Return [X, Y] of the center of cell containing provided text 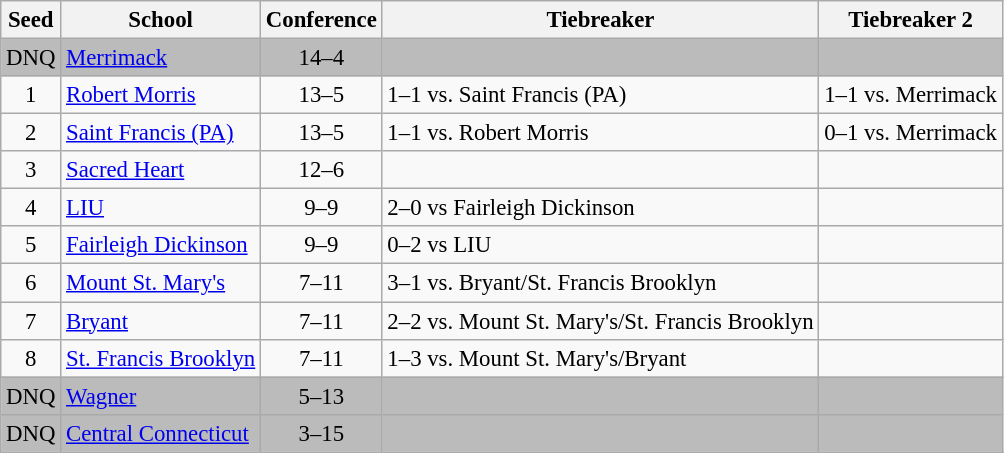
2–0 vs Fairleigh Dickinson [600, 208]
12–6 [322, 170]
St. Francis Brooklyn [161, 358]
Mount St. Mary's [161, 283]
Tiebreaker [600, 20]
Wagner [161, 396]
Seed [31, 20]
2 [31, 133]
5 [31, 245]
3–1 vs. Bryant/St. Francis Brooklyn [600, 283]
0–2 vs LIU [600, 245]
School [161, 20]
Merrimack [161, 58]
Conference [322, 20]
1–3 vs. Mount St. Mary's/Bryant [600, 358]
Robert Morris [161, 95]
1 [31, 95]
Central Connecticut [161, 433]
Fairleigh Dickinson [161, 245]
6 [31, 283]
Saint Francis (PA) [161, 133]
LIU [161, 208]
3 [31, 170]
3–15 [322, 433]
7 [31, 321]
0–1 vs. Merrimack [910, 133]
14–4 [322, 58]
1–1 vs. Saint Francis (PA) [600, 95]
4 [31, 208]
8 [31, 358]
2–2 vs. Mount St. Mary's/St. Francis Brooklyn [600, 321]
1–1 vs. Merrimack [910, 95]
Tiebreaker 2 [910, 20]
Sacred Heart [161, 170]
5–13 [322, 396]
Bryant [161, 321]
1–1 vs. Robert Morris [600, 133]
